Output the [x, y] coordinate of the center of the cell containing the given text.  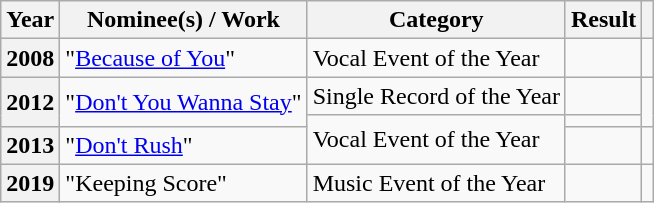
"Don't Rush" [184, 145]
Music Event of the Year [436, 183]
"Keeping Score" [184, 183]
Single Record of the Year [436, 96]
2013 [30, 145]
2012 [30, 102]
Year [30, 20]
"Because of You" [184, 58]
"Don't You Wanna Stay" [184, 102]
2008 [30, 58]
Result [603, 20]
Nominee(s) / Work [184, 20]
2019 [30, 183]
Category [436, 20]
